Return the [X, Y] coordinate for the center point of the cell that contains the specified text.  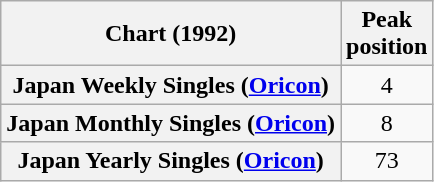
Japan Yearly Singles (Oricon) [171, 161]
8 [387, 123]
Japan Monthly Singles (Oricon) [171, 123]
73 [387, 161]
Japan Weekly Singles (Oricon) [171, 85]
4 [387, 85]
Peakposition [387, 34]
Chart (1992) [171, 34]
